Search for the cell housing the specified text and yield its (x, y) center coordinate. 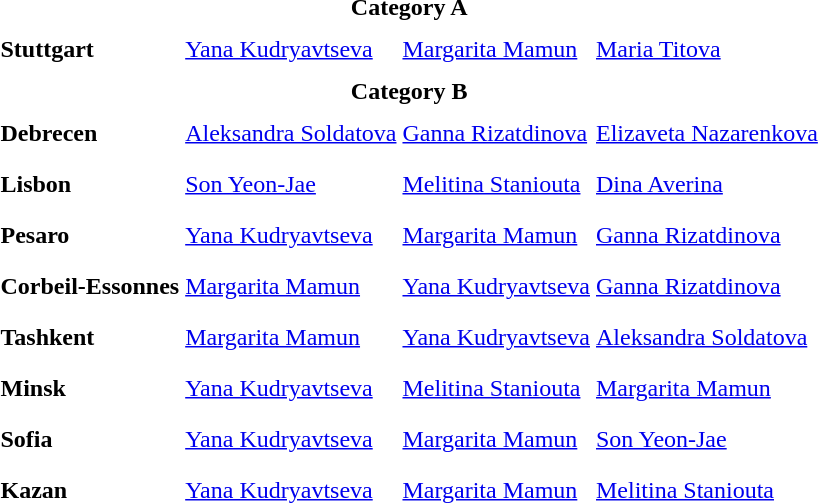
Ganna Rizatdinova (496, 133)
Son Yeon-Jae (291, 184)
Aleksandra Soldatova (291, 133)
